For the text-containing cell, return its midpoint in (x, y) coordinate format. 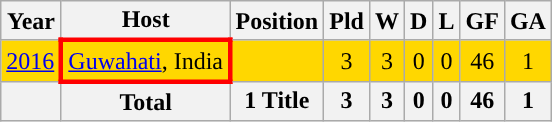
Position (277, 21)
Host (146, 21)
GF (482, 21)
Year (32, 21)
Total (146, 101)
Guwahati, India (146, 60)
1 Title (277, 101)
2016 (32, 60)
D (419, 21)
L (446, 21)
Pld (347, 21)
GA (528, 21)
W (386, 21)
